Return (X, Y) of the center of cell containing provided text 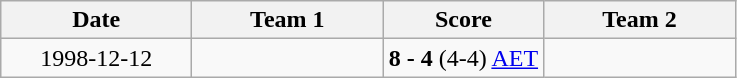
Date (96, 20)
1998-12-12 (96, 58)
Team 1 (288, 20)
Team 2 (640, 20)
8 - 4 (4-4) AET (464, 58)
Score (464, 20)
